Capture the cell that displays the provided text and extract its [x, y] central coordinate. 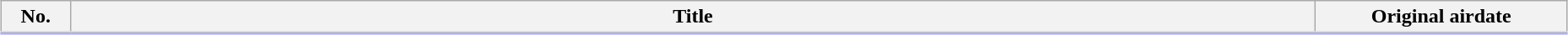
No. [35, 17]
Title [693, 17]
Original airdate [1441, 17]
